For the text-containing cell, return its midpoint in (X, Y) coordinate format. 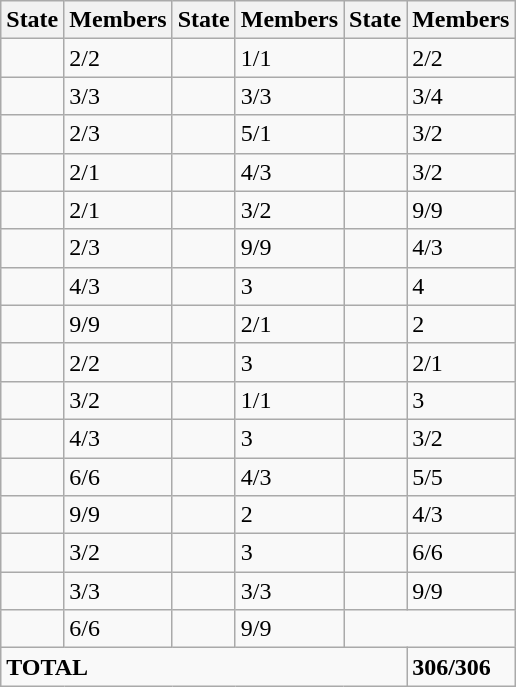
5/1 (289, 134)
TOTAL (204, 667)
4 (461, 286)
5/5 (461, 477)
3/4 (461, 96)
306/306 (461, 667)
